Return the (x, y) coordinate for the center point of the cell that contains the specified text.  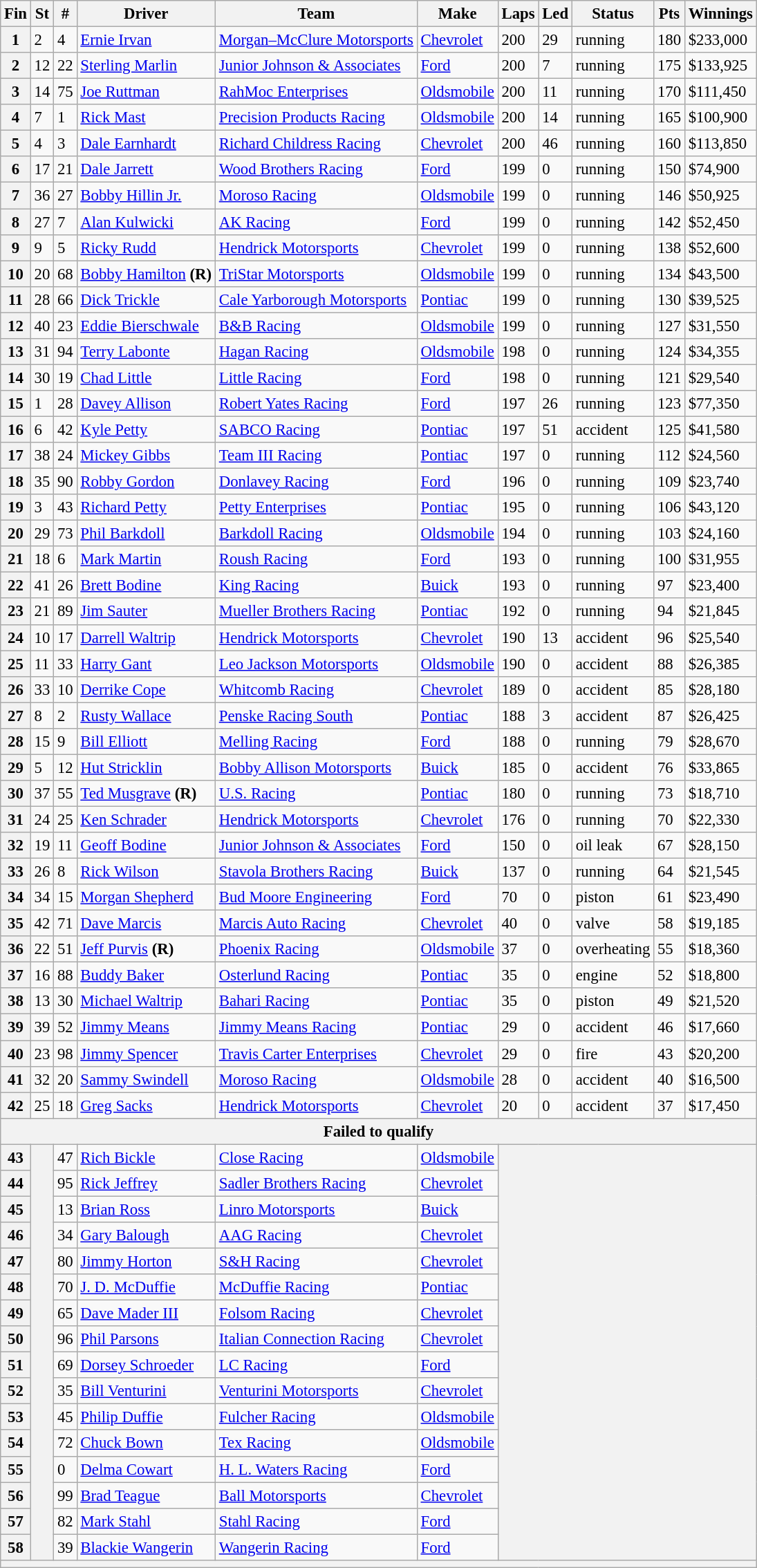
Dale Jarrett (146, 169)
J. D. McDuffie (146, 1287)
Rusty Wallace (146, 716)
$31,955 (720, 559)
106 (669, 507)
H. L. Waters Racing (316, 1469)
Terry Labonte (146, 352)
189 (518, 689)
TriStar Motorsports (316, 274)
Philip Duffie (146, 1417)
Bud Moore Engineering (316, 897)
185 (518, 767)
Kyle Petty (146, 429)
90 (65, 482)
Phil Barkdoll (146, 534)
$28,670 (720, 742)
127 (669, 326)
Failed to qualify (379, 1131)
Make (458, 14)
$113,850 (720, 144)
$18,710 (720, 794)
$24,160 (720, 534)
103 (669, 534)
99 (65, 1495)
$233,000 (720, 40)
Marcis Auto Racing (316, 924)
Dave Marcis (146, 924)
160 (669, 144)
Brett Bodine (146, 586)
Ted Musgrave (R) (146, 794)
$21,845 (720, 612)
Chad Little (146, 377)
Team (316, 14)
64 (669, 872)
Michael Waltrip (146, 1002)
Mueller Brothers Racing (316, 612)
$133,925 (720, 66)
195 (518, 507)
Melling Racing (316, 742)
Leo Jackson Motorsports (316, 664)
Richard Petty (146, 507)
SABCO Racing (316, 429)
Close Racing (316, 1157)
Folsom Racing (316, 1314)
$26,385 (720, 664)
80 (65, 1261)
Mark Martin (146, 559)
$17,450 (720, 1105)
98 (65, 1054)
Rick Jeffrey (146, 1184)
134 (669, 274)
AAG Racing (316, 1235)
$21,520 (720, 1002)
146 (669, 196)
Bahari Racing (316, 1002)
175 (669, 66)
95 (65, 1184)
Phil Parsons (146, 1339)
RahMoc Enterprises (316, 92)
Eddie Bierschwale (146, 326)
$25,540 (720, 637)
Dick Trickle (146, 299)
54 (16, 1444)
165 (669, 118)
61 (669, 897)
89 (65, 612)
44 (16, 1184)
100 (669, 559)
King Racing (316, 586)
192 (518, 612)
Mark Stahl (146, 1521)
Gary Balough (146, 1235)
B&B Racing (316, 326)
Led (556, 14)
Laps (518, 14)
Status (613, 14)
Osterlund Racing (316, 976)
Fulcher Racing (316, 1417)
# (65, 14)
Team III Racing (316, 456)
Ernie Irvan (146, 40)
121 (669, 377)
170 (669, 92)
S&H Racing (316, 1261)
Italian Connection Racing (316, 1339)
50 (16, 1339)
Venturini Motorsports (316, 1391)
Bobby Hamilton (R) (146, 274)
130 (669, 299)
Jim Sauter (146, 612)
138 (669, 248)
Morgan Shepherd (146, 897)
Phoenix Racing (316, 949)
AK Racing (316, 222)
112 (669, 456)
$28,180 (720, 689)
109 (669, 482)
Sammy Swindell (146, 1079)
$18,360 (720, 949)
McDuffie Racing (316, 1287)
$34,355 (720, 352)
Ricky Rudd (146, 248)
Derrike Cope (146, 689)
196 (518, 482)
$52,600 (720, 248)
$50,925 (720, 196)
Precision Products Racing (316, 118)
engine (613, 976)
Driver (146, 14)
124 (669, 352)
Jeff Purvis (R) (146, 949)
$20,200 (720, 1054)
Greg Sacks (146, 1105)
Dale Earnhardt (146, 144)
Dorsey Schroeder (146, 1365)
oil leak (613, 846)
53 (16, 1417)
Delma Cowart (146, 1469)
Ball Motorsports (316, 1495)
Bill Elliott (146, 742)
Sterling Marlin (146, 66)
$41,580 (720, 429)
Bobby Allison Motorsports (316, 767)
Pts (669, 14)
76 (669, 767)
$21,545 (720, 872)
Hagan Racing (316, 352)
valve (613, 924)
Rich Bickle (146, 1157)
Stahl Racing (316, 1521)
48 (16, 1287)
$17,660 (720, 1027)
$23,740 (720, 482)
142 (669, 222)
Hut Stricklin (146, 767)
85 (669, 689)
123 (669, 404)
$22,330 (720, 819)
Buddy Baker (146, 976)
Mickey Gibbs (146, 456)
Penske Racing South (316, 716)
Chuck Bown (146, 1444)
Richard Childress Racing (316, 144)
79 (669, 742)
194 (518, 534)
Dave Mader III (146, 1314)
72 (65, 1444)
$74,900 (720, 169)
$18,800 (720, 976)
Harry Gant (146, 664)
97 (669, 586)
65 (65, 1314)
Alan Kulwicki (146, 222)
Morgan–McClure Motorsports (316, 40)
$19,185 (720, 924)
Jimmy Means Racing (316, 1027)
$23,490 (720, 897)
57 (16, 1521)
Roush Racing (316, 559)
$16,500 (720, 1079)
71 (65, 924)
Travis Carter Enterprises (316, 1054)
St (41, 14)
$31,550 (720, 326)
69 (65, 1365)
Little Racing (316, 377)
LC Racing (316, 1365)
Rick Mast (146, 118)
$26,425 (720, 716)
Bill Venturini (146, 1391)
Ken Schrader (146, 819)
Jimmy Spencer (146, 1054)
$43,500 (720, 274)
75 (65, 92)
Jimmy Horton (146, 1261)
$24,560 (720, 456)
$29,540 (720, 377)
fire (613, 1054)
Tex Racing (316, 1444)
Geoff Bodine (146, 846)
Rick Wilson (146, 872)
$23,400 (720, 586)
Stavola Brothers Racing (316, 872)
$77,350 (720, 404)
Robert Yates Racing (316, 404)
Wood Brothers Racing (316, 169)
Bobby Hillin Jr. (146, 196)
Robby Gordon (146, 482)
137 (518, 872)
Linro Motorsports (316, 1209)
$111,450 (720, 92)
$28,150 (720, 846)
U.S. Racing (316, 794)
Winnings (720, 14)
Blackie Wangerin (146, 1547)
Donlavey Racing (316, 482)
Brad Teague (146, 1495)
Barkdoll Racing (316, 534)
56 (16, 1495)
Petty Enterprises (316, 507)
82 (65, 1521)
68 (65, 274)
overheating (613, 949)
Wangerin Racing (316, 1547)
Cale Yarborough Motorsports (316, 299)
176 (518, 819)
67 (669, 846)
125 (669, 429)
Brian Ross (146, 1209)
$39,525 (720, 299)
87 (669, 716)
$52,450 (720, 222)
66 (65, 299)
Whitcomb Racing (316, 689)
Jimmy Means (146, 1027)
Darrell Waltrip (146, 637)
$100,900 (720, 118)
Fin (16, 14)
$33,865 (720, 767)
Joe Ruttman (146, 92)
$43,120 (720, 507)
Davey Allison (146, 404)
Sadler Brothers Racing (316, 1184)
